Locate the cell with the specified text and output its [x, y] center coordinate. 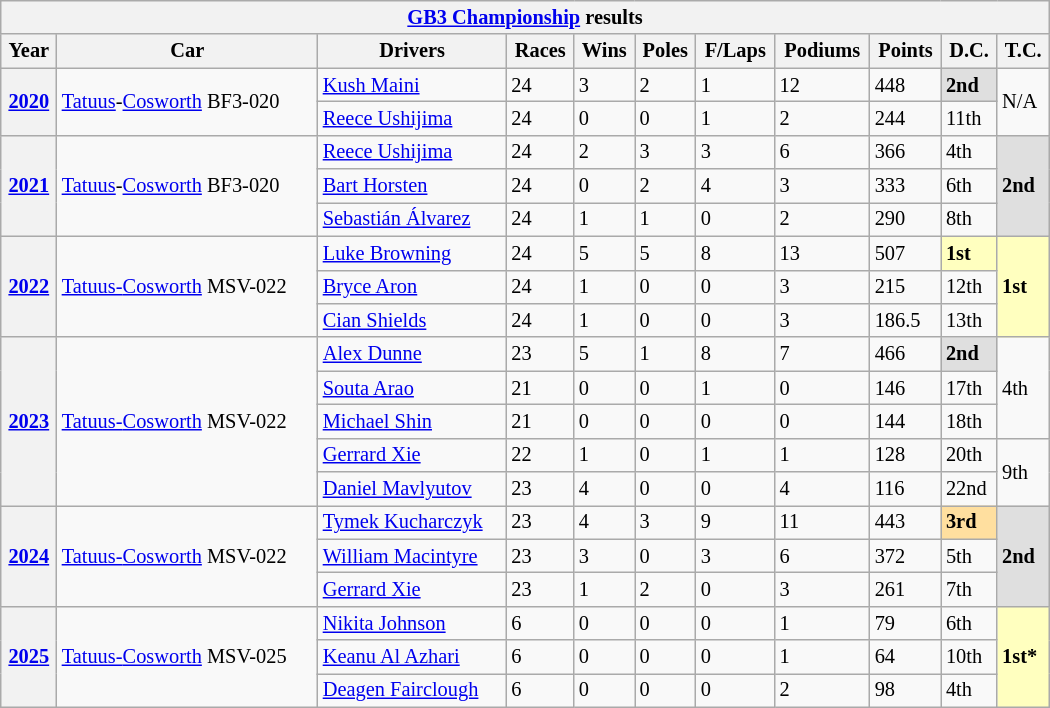
F/Laps [736, 51]
366 [906, 152]
12 [822, 85]
17th [969, 388]
2021 [29, 186]
Races [540, 51]
13 [822, 253]
466 [906, 354]
79 [906, 623]
1st* [1023, 656]
D.C. [969, 51]
Daniel Mavlyutov [412, 489]
Alex Dunne [412, 354]
2024 [29, 556]
20th [969, 455]
Points [906, 51]
443 [906, 522]
Luke Browning [412, 253]
64 [906, 657]
7th [969, 589]
98 [906, 690]
9 [736, 522]
Bart Horsten [412, 186]
5th [969, 556]
8th [969, 219]
13th [969, 320]
2023 [29, 421]
Bryce Aron [412, 287]
244 [906, 118]
12th [969, 287]
Tatuus-Cosworth MSV-025 [188, 656]
Cian Shields [412, 320]
144 [906, 421]
GB3 Championship results [525, 17]
11 [822, 522]
7 [822, 354]
261 [906, 589]
18th [969, 421]
9th [1023, 472]
116 [906, 489]
2020 [29, 102]
T.C. [1023, 51]
2022 [29, 286]
11th [969, 118]
Michael Shin [412, 421]
22nd [969, 489]
2025 [29, 656]
Podiums [822, 51]
William Macintyre [412, 556]
507 [906, 253]
Tymek Kucharczyk [412, 522]
215 [906, 287]
Sebastián Álvarez [412, 219]
22 [540, 455]
Year [29, 51]
Keanu Al Azhari [412, 657]
N/A [1023, 102]
Kush Maini [412, 85]
Deagen Fairclough [412, 690]
448 [906, 85]
Nikita Johnson [412, 623]
3rd [969, 522]
290 [906, 219]
333 [906, 186]
Souta Arao [412, 388]
Drivers [412, 51]
372 [906, 556]
10th [969, 657]
128 [906, 455]
Poles [666, 51]
Car [188, 51]
146 [906, 388]
Wins [604, 51]
186.5 [906, 320]
